Search for the cell housing the specified text and yield its (X, Y) center coordinate. 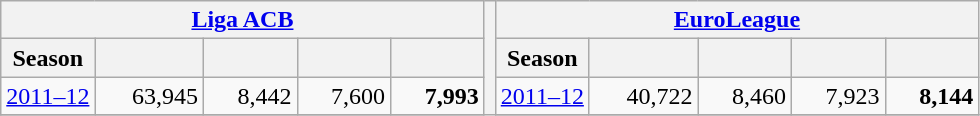
7,993 (438, 96)
8,460 (745, 96)
7,600 (344, 96)
8,442 (250, 96)
7,923 (839, 96)
40,722 (644, 96)
8,144 (932, 96)
63,945 (150, 96)
EuroLeague (736, 20)
Liga ACB (242, 20)
